For the text-containing cell, return its midpoint in (x, y) coordinate format. 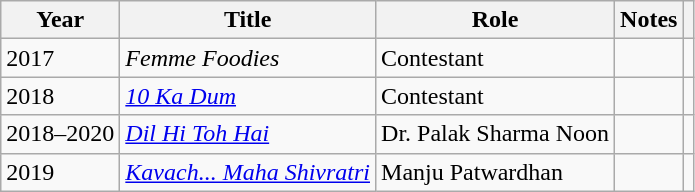
10 Ka Dum (248, 96)
Manju Patwardhan (496, 172)
Kavach... Maha Shivratri (248, 172)
Femme Foodies (248, 58)
Title (248, 20)
2018 (60, 96)
Role (496, 20)
Year (60, 20)
Dil Hi Toh Hai (248, 134)
2019 (60, 172)
Dr. Palak Sharma Noon (496, 134)
2018–2020 (60, 134)
2017 (60, 58)
Notes (649, 20)
